Pinpoint the cell where the given text exists, returning its (x, y) midpoint coordinate. 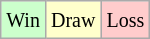
Win (24, 20)
Draw (72, 20)
Loss (126, 20)
